From the cell containing the given text, extract its center point as [X, Y] coordinate. 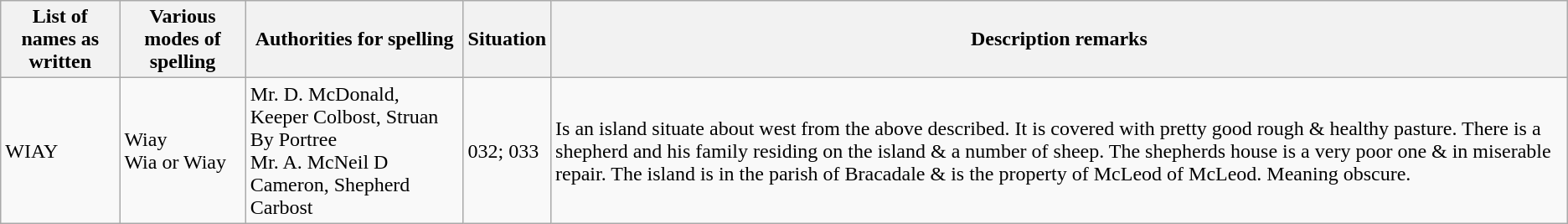
Mr. D. McDonald, Keeper Colbost, Struan By PortreeMr. A. McNeil D Cameron, Shepherd Carbost [354, 151]
WiayWia or Wiay [183, 151]
Various modes of spelling [183, 39]
Situation [507, 39]
Authorities for spelling [354, 39]
WIAY [60, 151]
032; 033 [507, 151]
Description remarks [1060, 39]
List of names as written [60, 39]
